Determine the [x, y] coordinate at the center of the cell enclosing the given text.  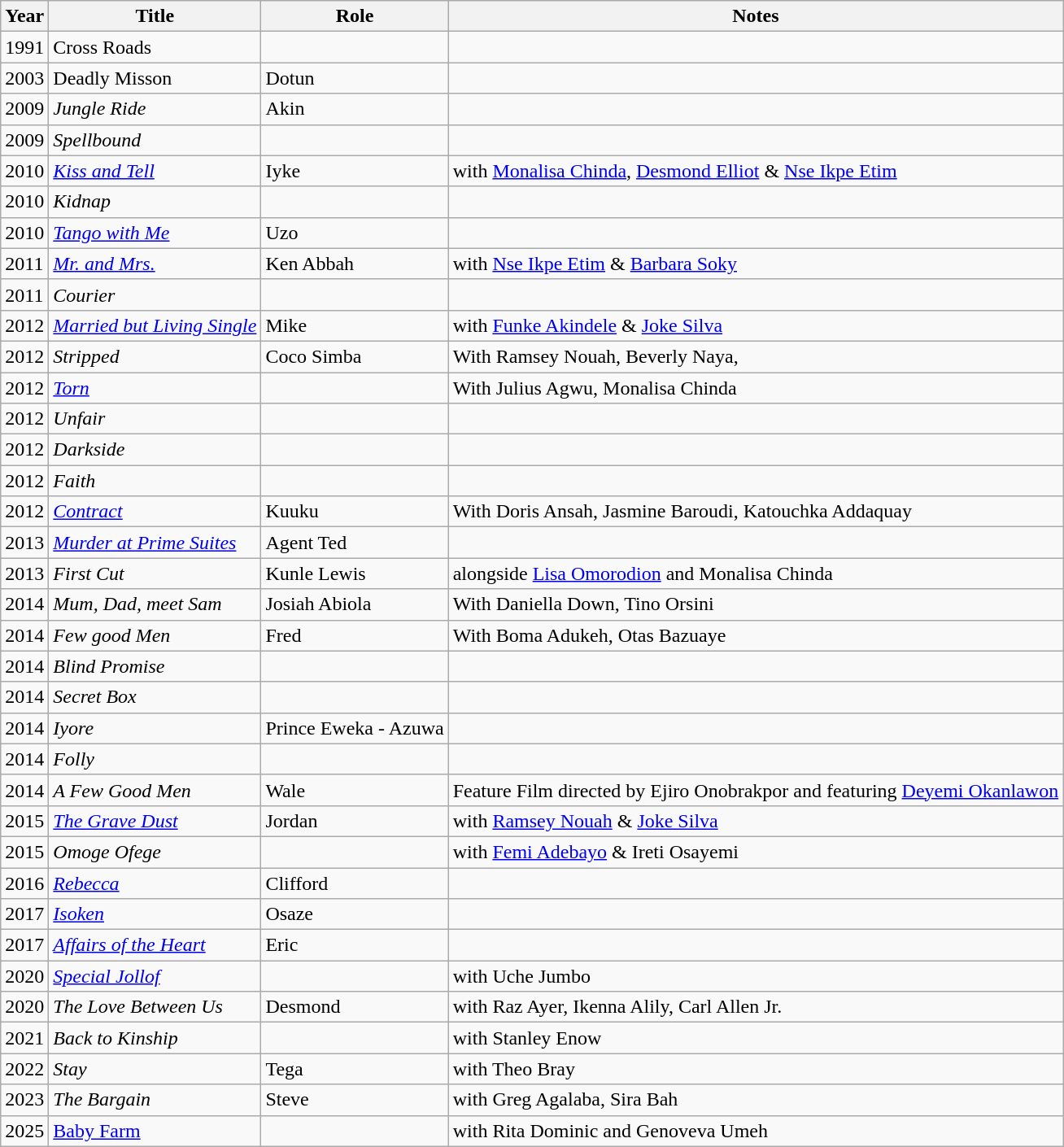
with Rita Dominic and Genoveva Umeh [756, 1131]
Feature Film directed by Ejiro Onobrakpor and featuring Deyemi Okanlawon [756, 790]
Tango with Me [155, 233]
Folly [155, 759]
Unfair [155, 419]
Affairs of the Heart [155, 945]
with Stanley Enow [756, 1038]
With Boma Adukeh, Otas Bazuaye [756, 635]
Back to Kinship [155, 1038]
with Funke Akindele & Joke Silva [756, 325]
Coco Simba [355, 356]
2021 [24, 1038]
with Greg Agalaba, Sira Bah [756, 1100]
with Femi Adebayo & Ireti Osayemi [756, 852]
Isoken [155, 914]
Desmond [355, 1007]
alongside Lisa Omorodion and Monalisa Chinda [756, 573]
With Daniella Down, Tino Orsini [756, 604]
The Love Between Us [155, 1007]
First Cut [155, 573]
Kunle Lewis [355, 573]
Dotun [355, 78]
Omoge Ofege [155, 852]
with Theo Bray [756, 1069]
The Bargain [155, 1100]
Married but Living Single [155, 325]
Deadly Misson [155, 78]
Kuuku [355, 512]
Mum, Dad, meet Sam [155, 604]
Akin [355, 109]
2016 [24, 883]
Iyore [155, 728]
Kiss and Tell [155, 171]
With Doris Ansah, Jasmine Baroudi, Katouchka Addaquay [756, 512]
Stay [155, 1069]
Courier [155, 294]
Baby Farm [155, 1131]
2003 [24, 78]
Title [155, 16]
Year [24, 16]
Torn [155, 388]
Steve [355, 1100]
with Raz Ayer, Ikenna Alily, Carl Allen Jr. [756, 1007]
with Ramsey Nouah & Joke Silva [756, 821]
Iyke [355, 171]
Prince Eweka - Azuwa [355, 728]
2025 [24, 1131]
A Few Good Men [155, 790]
Ken Abbah [355, 264]
with Monalisa Chinda, Desmond Elliot & Nse Ikpe Etim [756, 171]
Uzo [355, 233]
with Uche Jumbo [756, 976]
Contract [155, 512]
Murder at Prime Suites [155, 543]
Stripped [155, 356]
Osaze [355, 914]
Role [355, 16]
With Julius Agwu, Monalisa Chinda [756, 388]
Tega [355, 1069]
Mr. and Mrs. [155, 264]
Spellbound [155, 140]
Jordan [355, 821]
Jungle Ride [155, 109]
Notes [756, 16]
Agent Ted [355, 543]
Fred [355, 635]
with Nse Ikpe Etim & Barbara Soky [756, 264]
Blind Promise [155, 666]
Darkside [155, 450]
Clifford [355, 883]
Rebecca [155, 883]
Faith [155, 481]
Few good Men [155, 635]
Secret Box [155, 697]
Cross Roads [155, 47]
Eric [355, 945]
Special Jollof [155, 976]
Kidnap [155, 202]
Mike [355, 325]
The Grave Dust [155, 821]
Wale [355, 790]
1991 [24, 47]
2022 [24, 1069]
With Ramsey Nouah, Beverly Naya, [756, 356]
Josiah Abiola [355, 604]
2023 [24, 1100]
